Capture the cell that displays the provided text and extract its [x, y] central coordinate. 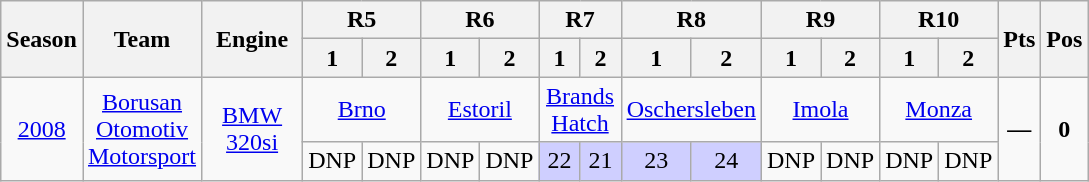
R7 [580, 20]
— [1020, 128]
R10 [939, 20]
Estoril [480, 110]
R5 [362, 20]
R8 [691, 20]
Brands Hatch [580, 110]
Borusan Otomotiv Motorsport [142, 128]
Imola [820, 110]
R6 [480, 20]
Oschersleben [691, 110]
Team [142, 39]
24 [726, 161]
Monza [939, 110]
Pos [1064, 39]
2008 [42, 128]
Engine [252, 39]
0 [1064, 128]
R9 [820, 20]
Season [42, 39]
22 [560, 161]
21 [600, 161]
23 [656, 161]
Pts [1020, 39]
BMW 320si [252, 128]
Brno [362, 110]
